Identify which cell holds the provided text, then report its [X, Y] central coordinate. 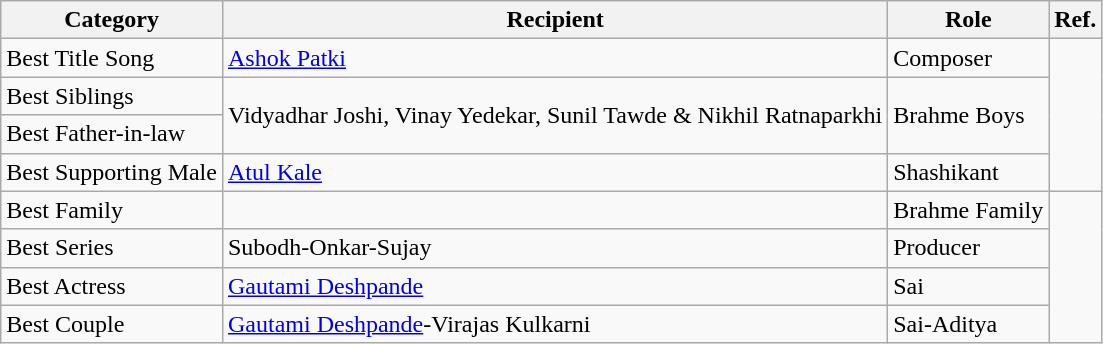
Brahme Boys [968, 115]
Ref. [1076, 20]
Gautami Deshpande [554, 286]
Recipient [554, 20]
Ashok Patki [554, 58]
Composer [968, 58]
Shashikant [968, 172]
Brahme Family [968, 210]
Role [968, 20]
Gautami Deshpande-Virajas Kulkarni [554, 324]
Producer [968, 248]
Category [112, 20]
Best Series [112, 248]
Best Father-in-law [112, 134]
Sai-Aditya [968, 324]
Best Supporting Male [112, 172]
Atul Kale [554, 172]
Sai [968, 286]
Best Actress [112, 286]
Best Family [112, 210]
Best Title Song [112, 58]
Best Siblings [112, 96]
Best Couple [112, 324]
Vidyadhar Joshi, Vinay Yedekar, Sunil Tawde & Nikhil Ratnaparkhi [554, 115]
Subodh-Onkar-Sujay [554, 248]
